Find where the given text appears and provide that cell's center as (X, Y) coordinate. 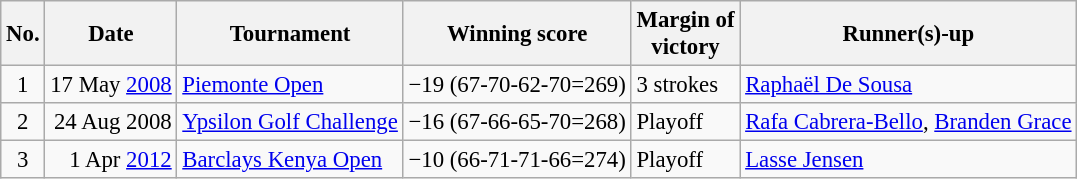
−16 (67-66-65-70=268) (517, 122)
No. (23, 34)
3 (23, 160)
Ypsilon Golf Challenge (290, 122)
Lasse Jensen (908, 160)
Rafa Cabrera-Bello, Branden Grace (908, 122)
2 (23, 122)
Barclays Kenya Open (290, 160)
3 strokes (686, 85)
Runner(s)-up (908, 34)
Date (111, 34)
−10 (66-71-71-66=274) (517, 160)
Tournament (290, 34)
−19 (67-70-62-70=269) (517, 85)
1 (23, 85)
Margin ofvictory (686, 34)
Piemonte Open (290, 85)
1 Apr 2012 (111, 160)
Winning score (517, 34)
24 Aug 2008 (111, 122)
Raphaël De Sousa (908, 85)
17 May 2008 (111, 85)
